Detect which cell encompasses the target text, then output its [X, Y] center coordinate. 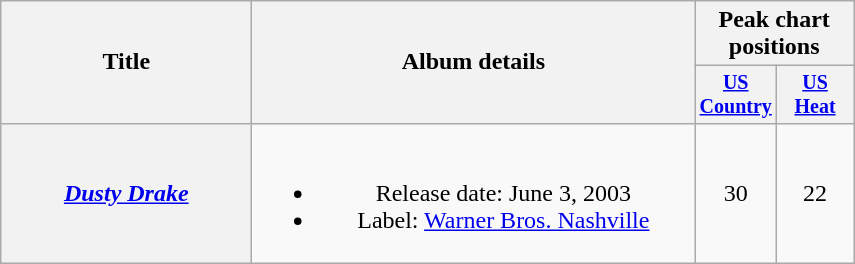
Album details [474, 62]
Peak chartpositions [774, 34]
30 [736, 193]
Title [126, 62]
22 [816, 193]
USHeat [816, 94]
US Country [736, 94]
Release date: June 3, 2003Label: Warner Bros. Nashville [474, 193]
Dusty Drake [126, 193]
